Determine the (x, y) coordinate at the center of the cell enclosing the given text.  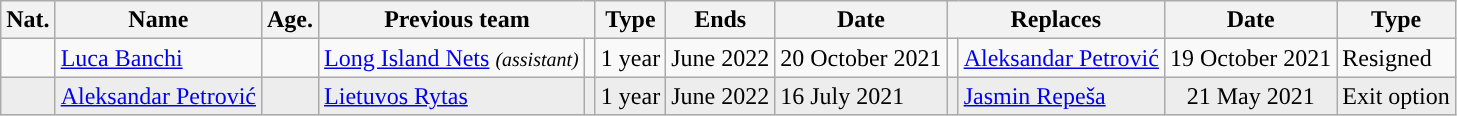
Long Island Nets (assistant) (452, 58)
20 October 2021 (861, 58)
Replaces (1056, 20)
21 May 2021 (1250, 96)
19 October 2021 (1250, 58)
Resigned (1396, 58)
Previous team (458, 20)
Nat. (28, 20)
16 July 2021 (861, 96)
Luca Banchi (158, 58)
Age. (290, 20)
Lietuvos Rytas (452, 96)
Exit option (1396, 96)
Ends (720, 20)
Name (158, 20)
Jasmin Repeša (1061, 96)
